Scan for the cell matching the given text and deliver its [X, Y] coordinate at center. 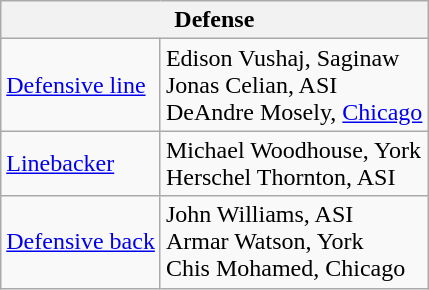
Michael Woodhouse, YorkHerschel Thornton, ASI [294, 164]
Linebacker [81, 164]
Edison Vushaj, SaginawJonas Celian, ASIDeAndre Mosely, Chicago [294, 85]
John Williams, ASIArmar Watson, YorkChis Mohamed, Chicago [294, 242]
Defense [214, 20]
Defensive back [81, 242]
Defensive line [81, 85]
